Search for the cell housing the specified text and yield its (X, Y) center coordinate. 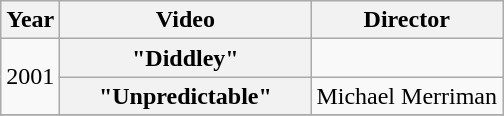
"Unpredictable" (186, 96)
Director (407, 20)
Video (186, 20)
2001 (30, 77)
Year (30, 20)
"Diddley" (186, 58)
Michael Merriman (407, 96)
